Scan for the cell matching the given text and deliver its [x, y] coordinate at center. 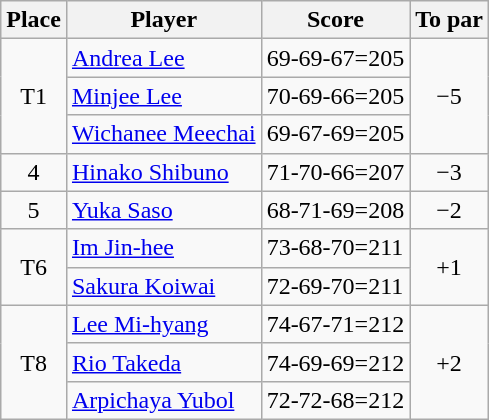
70-69-66=205 [336, 96]
Arpichaya Yubol [164, 400]
−2 [450, 210]
72-69-70=211 [336, 286]
69-69-67=205 [336, 58]
Hinako Shibuno [164, 172]
Yuka Saso [164, 210]
68-71-69=208 [336, 210]
Player [164, 20]
72-72-68=212 [336, 400]
Minjee Lee [164, 96]
69-67-69=205 [336, 134]
+1 [450, 267]
+2 [450, 362]
Lee Mi-hyang [164, 324]
Sakura Koiwai [164, 286]
T6 [34, 267]
Rio Takeda [164, 362]
74-67-71=212 [336, 324]
Place [34, 20]
Wichanee Meechai [164, 134]
74-69-69=212 [336, 362]
Score [336, 20]
5 [34, 210]
T1 [34, 96]
T8 [34, 362]
73-68-70=211 [336, 248]
71-70-66=207 [336, 172]
−3 [450, 172]
To par [450, 20]
Andrea Lee [164, 58]
−5 [450, 96]
4 [34, 172]
Im Jin-hee [164, 248]
